Detect which cell encompasses the target text, then output its [x, y] center coordinate. 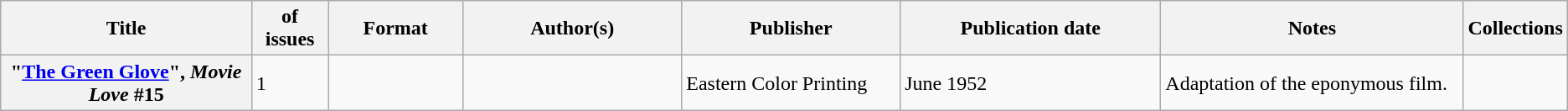
Adaptation of the eponymous film. [1312, 82]
Title [126, 29]
Author(s) [573, 29]
June 1952 [1030, 82]
1 [290, 82]
of issues [290, 29]
"The Green Glove", Movie Love #15 [126, 82]
Publication date [1030, 29]
Format [395, 29]
Collections [1515, 29]
Eastern Color Printing [791, 82]
Publisher [791, 29]
Notes [1312, 29]
